Extract the (X, Y) coordinate from the center of the cell holding the provided text.  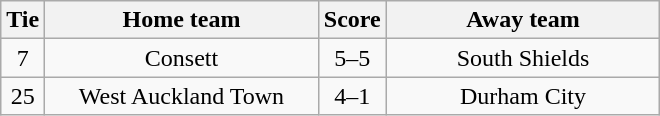
Tie (23, 20)
Away team (523, 20)
5–5 (352, 58)
7 (23, 58)
West Auckland Town (182, 96)
Durham City (523, 96)
Score (352, 20)
Home team (182, 20)
25 (23, 96)
Consett (182, 58)
South Shields (523, 58)
4–1 (352, 96)
